Pinpoint the cell where the given text exists, returning its [x, y] midpoint coordinate. 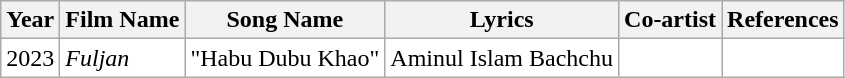
Film Name [122, 20]
Song Name [285, 20]
References [784, 20]
Fuljan [122, 58]
Lyrics [502, 20]
Aminul Islam Bachchu [502, 58]
Year [30, 20]
"Habu Dubu Khao" [285, 58]
2023 [30, 58]
Co-artist [670, 20]
